Output the (x, y) coordinate of the center of the cell containing the given text.  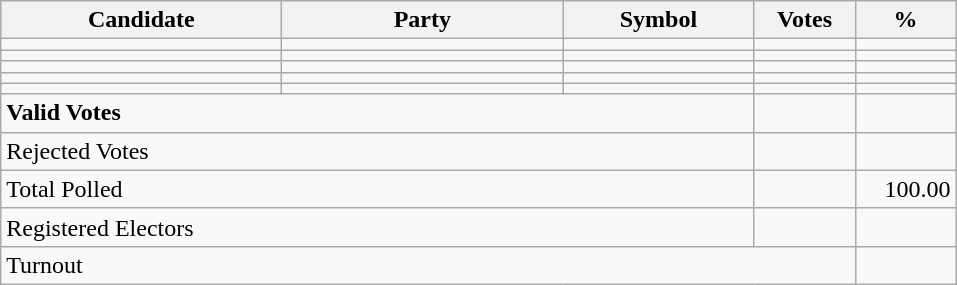
% (906, 20)
Symbol (658, 20)
Turnout (428, 265)
100.00 (906, 189)
Total Polled (378, 189)
Valid Votes (378, 113)
Party (422, 20)
Rejected Votes (378, 151)
Votes (804, 20)
Registered Electors (378, 227)
Candidate (142, 20)
